Output the (x, y) coordinate of the center of the cell containing the given text.  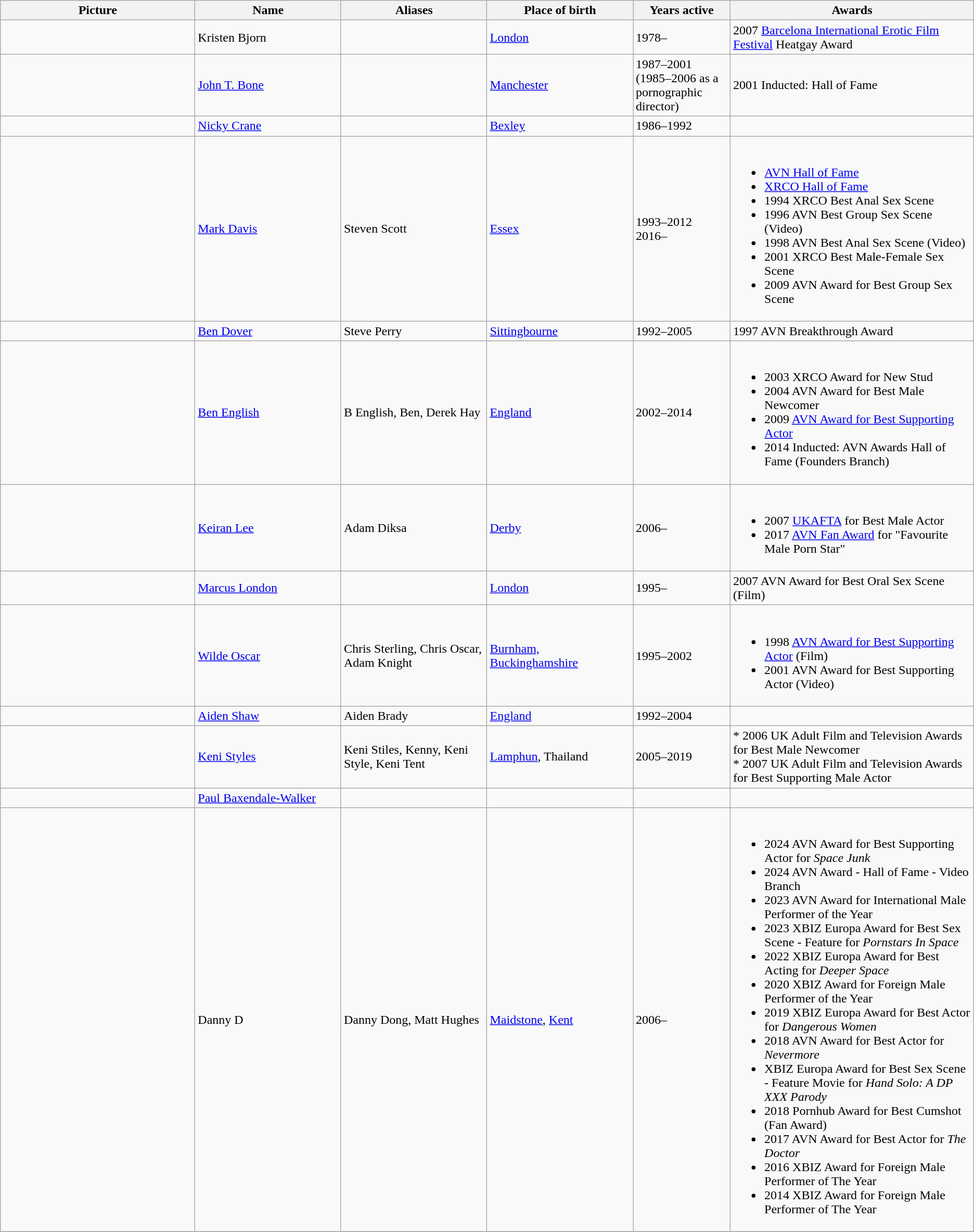
1992–2004 (682, 716)
1997 AVN Breakthrough Award (852, 331)
Awards (852, 10)
1995–2002 (682, 655)
Aiden Brady (414, 716)
Bexley (560, 126)
Wilde Oscar (268, 655)
Keni Stiles, Kenny, Keni Style, Keni Tent (414, 757)
Ben English (268, 412)
1998 AVN Award for Best Supporting Actor (Film)2001 AVN Award for Best Supporting Actor (Video) (852, 655)
Steven Scott (414, 228)
2007 Barcelona International Erotic Film Festival Heatgay Award (852, 37)
Marcus London (268, 588)
Nicky Crane (268, 126)
1987–2001 (1985–2006 as a pornographic director) (682, 85)
B English, Ben, Derek Hay (414, 412)
Ben Dover (268, 331)
Adam Diksa (414, 528)
2007 AVN Award for Best Oral Sex Scene (Film) (852, 588)
Name (268, 10)
1978– (682, 37)
Keiran Lee (268, 528)
John T. Bone (268, 85)
Maidstone, Kent (560, 1020)
Aliases (414, 10)
Sittingbourne (560, 331)
1992–2005 (682, 331)
Picture (98, 10)
Mark Davis (268, 228)
Keni Styles (268, 757)
* 2006 UK Adult Film and Television Awards for Best Male Newcomer * 2007 UK Adult Film and Television Awards for Best Supporting Male Actor (852, 757)
2002–2014 (682, 412)
Lamphun, Thailand (560, 757)
Essex (560, 228)
2001 Inducted: Hall of Fame (852, 85)
Danny Dong, Matt Hughes (414, 1020)
2005–2019 (682, 757)
Place of birth (560, 10)
Chris Sterling, Chris Oscar, Adam Knight (414, 655)
Danny D (268, 1020)
Years active (682, 10)
Manchester (560, 85)
Aiden Shaw (268, 716)
Steve Perry (414, 331)
1986–1992 (682, 126)
2007 UKAFTA for Best Male Actor2017 AVN Fan Award for "Favourite Male Porn Star" (852, 528)
Burnham, Buckinghamshire (560, 655)
Paul Baxendale-Walker (268, 798)
Kristen Bjorn (268, 37)
1995– (682, 588)
Derby (560, 528)
1993–20122016– (682, 228)
